Return the (X, Y) coordinate for the center point of the cell that contains the specified text.  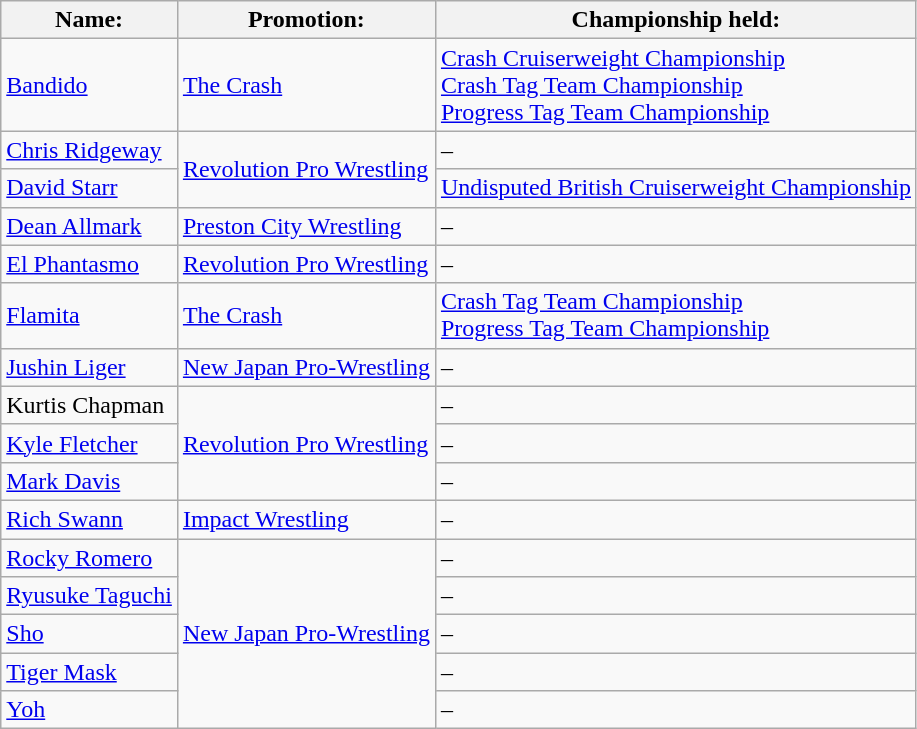
Crash Tag Team ChampionshipProgress Tag Team Championship (676, 316)
Rocky Romero (90, 557)
Crash Cruiserweight ChampionshipCrash Tag Team ChampionshipProgress Tag Team Championship (676, 85)
Promotion: (306, 20)
Kyle Fletcher (90, 443)
Preston City Wrestling (306, 226)
Championship held: (676, 20)
Impact Wrestling (306, 519)
Chris Ridgeway (90, 150)
Jushin Liger (90, 367)
Undisputed British Cruiserweight Championship (676, 188)
Sho (90, 634)
Ryusuke Taguchi (90, 596)
Bandido (90, 85)
Rich Swann (90, 519)
Mark Davis (90, 481)
Tiger Mask (90, 672)
Flamita (90, 316)
Yoh (90, 710)
Dean Allmark (90, 226)
Kurtis Chapman (90, 405)
Name: (90, 20)
David Starr (90, 188)
El Phantasmo (90, 264)
